For the text-containing cell, return its midpoint in [x, y] coordinate format. 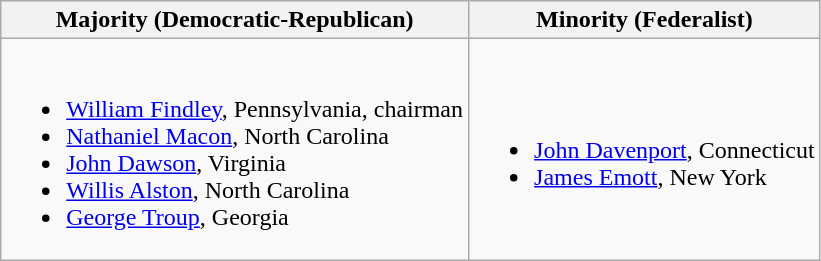
Minority (Federalist) [645, 20]
John Davenport, ConnecticutJames Emott, New York [645, 150]
William Findley, Pennsylvania, chairmanNathaniel Macon, North CarolinaJohn Dawson, VirginiaWillis Alston, North CarolinaGeorge Troup, Georgia [235, 150]
Majority (Democratic-Republican) [235, 20]
